For the text-containing cell, return its midpoint in [X, Y] coordinate format. 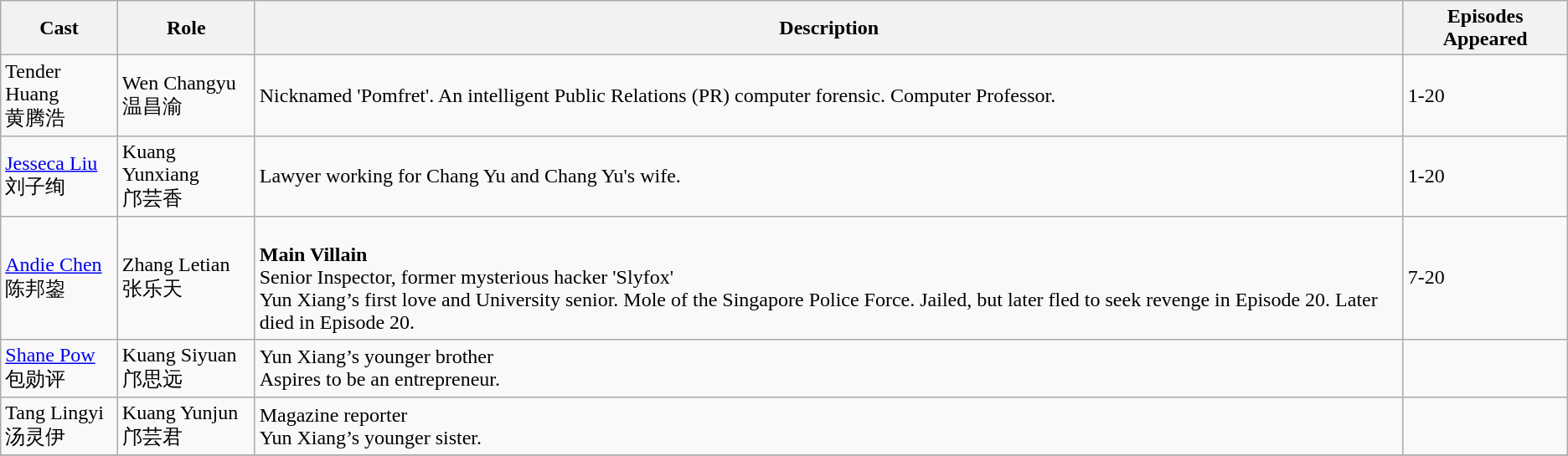
7-20 [1485, 278]
Magazine reporter Yun Xiang’s younger sister. [829, 427]
Wen Changyu温昌渝 [186, 95]
Zhang Letian张乐天 [186, 278]
Tang Lingyi汤灵伊 [59, 427]
Kuang Yunxiang邝芸香 [186, 176]
Role [186, 28]
Tender Huang黄腾浩 [59, 95]
Lawyer working for Chang Yu and Chang Yu's wife. [829, 176]
Yun Xiang’s younger brother Aspires to be an entrepreneur. [829, 368]
Description [829, 28]
Jesseca Liu刘子绚 [59, 176]
Cast [59, 28]
Shane Pow包勋评 [59, 368]
Episodes Appeared [1485, 28]
Kuang Yunjun邝芸君 [186, 427]
Kuang Siyuan邝思远 [186, 368]
Andie Chen陈邦鋆 [59, 278]
Nicknamed 'Pomfret'. An intelligent Public Relations (PR) computer forensic. Computer Professor. [829, 95]
